Extract the (x, y) coordinate from the center of the cell holding the provided text.  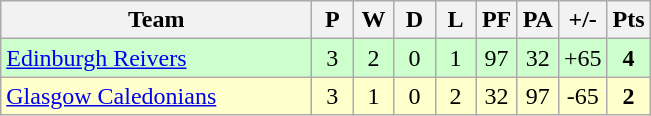
PA (538, 20)
4 (628, 58)
Pts (628, 20)
W (374, 20)
Edinburgh Reivers (156, 58)
L (456, 20)
P (332, 20)
-65 (582, 96)
Glasgow Caledonians (156, 96)
+/- (582, 20)
+65 (582, 58)
PF (496, 20)
Team (156, 20)
D (414, 20)
